Find where the given text appears and provide that cell's center as (X, Y) coordinate. 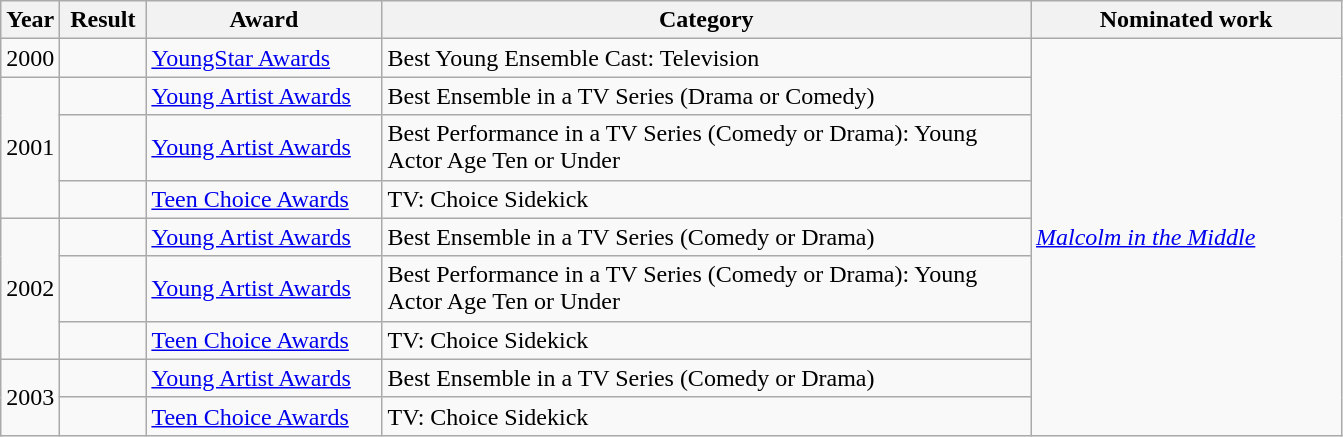
YoungStar Awards (264, 58)
Award (264, 20)
Result (103, 20)
2002 (30, 288)
2001 (30, 148)
Year (30, 20)
2000 (30, 58)
Nominated work (1186, 20)
2003 (30, 397)
Malcolm in the Middle (1186, 238)
Best Young Ensemble Cast: Television (706, 58)
Category (706, 20)
Best Ensemble in a TV Series (Drama or Comedy) (706, 96)
